Search for the cell housing the specified text and yield its [X, Y] center coordinate. 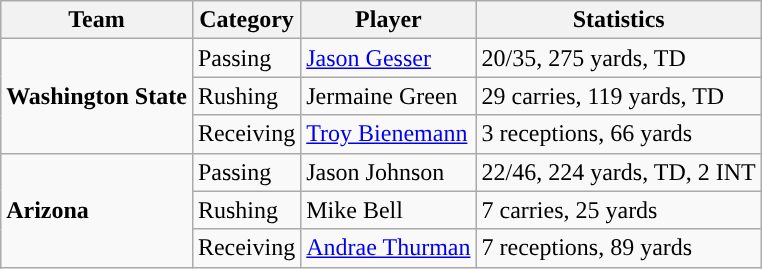
Category [246, 20]
20/35, 275 yards, TD [618, 58]
7 carries, 25 yards [618, 210]
Troy Bienemann [388, 134]
Arizona [97, 210]
Jermaine Green [388, 96]
Jason Gesser [388, 58]
29 carries, 119 yards, TD [618, 96]
7 receptions, 89 yards [618, 248]
22/46, 224 yards, TD, 2 INT [618, 172]
Statistics [618, 20]
Jason Johnson [388, 172]
Mike Bell [388, 210]
3 receptions, 66 yards [618, 134]
Andrae Thurman [388, 248]
Team [97, 20]
Player [388, 20]
Washington State [97, 96]
